Return (x, y) of the center of cell containing provided text 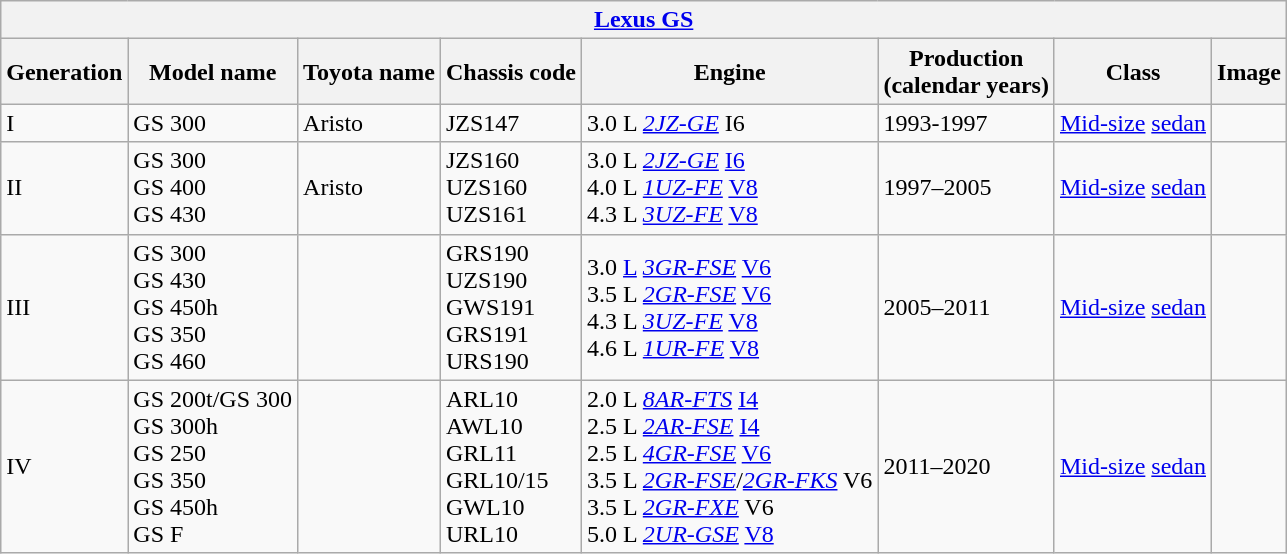
GS 200t/GS 300GS 300hGS 250GS 350GS 450hGS F (213, 466)
Generation (64, 72)
GS 300 (213, 123)
GS 300GS 430GS 450hGS 350GS 460 (213, 307)
1993-1997 (966, 123)
GRS190UZS190GWS191GRS191URS190 (510, 307)
IV (64, 466)
Chassis code (510, 72)
Class (1132, 72)
GS 300GS 400GS 430 (213, 188)
2.0 L 8AR-FTS I42.5 L 2AR-FSE I42.5 L 4GR-FSE V63.5 L 2GR-FSE/2GR-FKS V63.5 L 2GR-FXE V65.0 L 2UR-GSE V8 (730, 466)
Model name (213, 72)
Lexus GS (644, 20)
III (64, 307)
II (64, 188)
Engine (730, 72)
Production(calendar years) (966, 72)
1997–2005 (966, 188)
2005–2011 (966, 307)
3.0 L 2JZ-GE I64.0 L 1UZ-FE V84.3 L 3UZ-FE V8 (730, 188)
JZS147 (510, 123)
JZS160UZS160UZS161 (510, 188)
Toyota name (370, 72)
I (64, 123)
3.0 L 2JZ-GE I6 (730, 123)
Image (1250, 72)
2011–2020 (966, 466)
3.0 L 3GR-FSE V63.5 L 2GR-FSE V64.3 L 3UZ-FE V84.6 L 1UR-FE V8 (730, 307)
ARL10AWL10GRL11GRL10/15GWL10URL10 (510, 466)
